For the text-containing cell, return its midpoint in [X, Y] coordinate format. 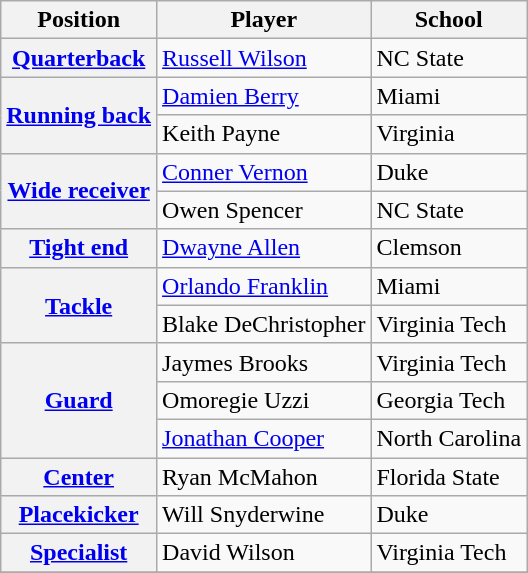
Florida State [449, 477]
Dwayne Allen [264, 248]
Omoregie Uzzi [264, 400]
Orlando Franklin [264, 286]
Running back [79, 115]
Damien Berry [264, 96]
Will Snyderwine [264, 515]
Position [79, 20]
Jonathan Cooper [264, 438]
Player [264, 20]
Virginia [449, 134]
David Wilson [264, 553]
Georgia Tech [449, 400]
Owen Spencer [264, 210]
Placekicker [79, 515]
Center [79, 477]
Specialist [79, 553]
Keith Payne [264, 134]
North Carolina [449, 438]
Quarterback [79, 58]
Wide receiver [79, 191]
Tight end [79, 248]
School [449, 20]
Ryan McMahon [264, 477]
Clemson [449, 248]
Guard [79, 400]
Russell Wilson [264, 58]
Jaymes Brooks [264, 362]
Conner Vernon [264, 172]
Tackle [79, 305]
Blake DeChristopher [264, 324]
